Output the (X, Y) coordinate of the center of the cell containing the given text.  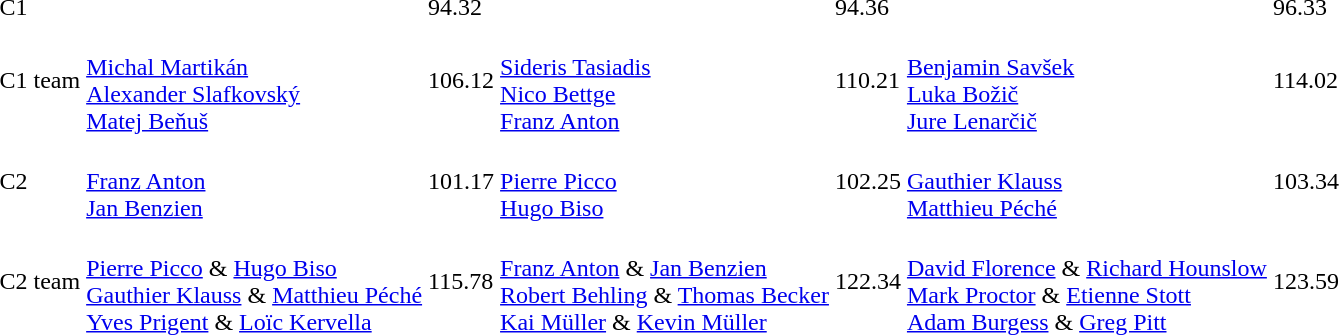
Pierre PiccoHugo Biso (665, 181)
Franz AntonJan Benzien (254, 181)
106.12 (462, 80)
110.21 (868, 80)
101.17 (462, 181)
Michal MartikánAlexander SlafkovskýMatej Beňuš (254, 80)
Benjamin SavšekLuka BožičJure Lenarčič (1086, 80)
Sideris TasiadisNico BettgeFranz Anton (665, 80)
102.25 (868, 181)
Gauthier KlaussMatthieu Péché (1086, 181)
